Return [X, Y] of the center of cell containing provided text 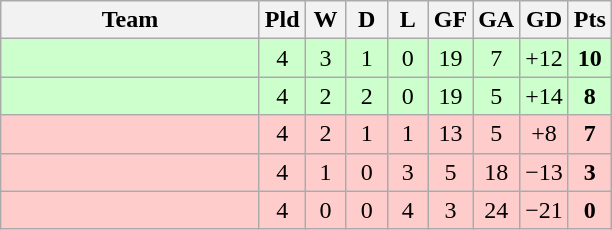
13 [450, 134]
−13 [544, 172]
+14 [544, 96]
L [408, 20]
8 [590, 96]
10 [590, 58]
GD [544, 20]
+12 [544, 58]
Pld [282, 20]
−21 [544, 210]
18 [496, 172]
GA [496, 20]
Pts [590, 20]
W [326, 20]
24 [496, 210]
+8 [544, 134]
Team [130, 20]
GF [450, 20]
D [366, 20]
